Return the [X, Y] coordinate for the center point of the cell that contains the specified text.  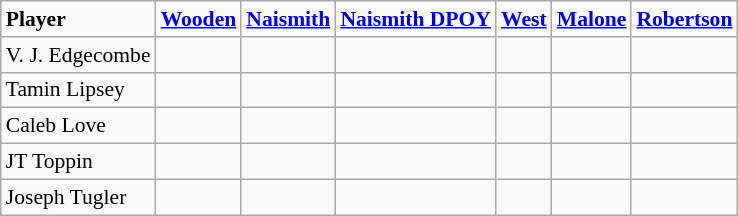
Robertson [684, 19]
Naismith DPOY [416, 19]
Caleb Love [78, 126]
JT Toppin [78, 162]
Tamin Lipsey [78, 90]
Joseph Tugler [78, 197]
Naismith [288, 19]
West [524, 19]
Malone [592, 19]
V. J. Edgecombe [78, 55]
Wooden [199, 19]
Player [78, 19]
